Capture the cell that displays the provided text and extract its [X, Y] central coordinate. 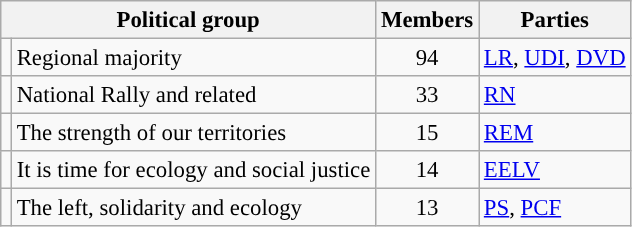
EELV [555, 170]
Regional majority [193, 58]
LR, UDI, DVD [555, 58]
The strength of our territories [193, 133]
RN [555, 95]
It is time for ecology and social justice [193, 170]
33 [428, 95]
REM [555, 133]
94 [428, 58]
PS, PCF [555, 208]
Political group [188, 20]
14 [428, 170]
Members [428, 20]
National Rally and related [193, 95]
The left, solidarity and ecology [193, 208]
15 [428, 133]
Parties [555, 20]
13 [428, 208]
